Detect which cell encompasses the target text, then output its (X, Y) center coordinate. 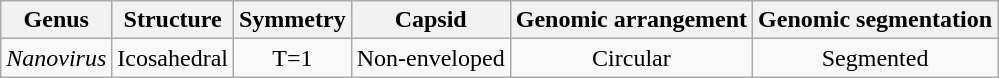
T=1 (292, 58)
Circular (631, 58)
Non-enveloped (430, 58)
Capsid (430, 20)
Symmetry (292, 20)
Genus (56, 20)
Icosahedral (173, 58)
Genomic segmentation (876, 20)
Genomic arrangement (631, 20)
Nanovirus (56, 58)
Segmented (876, 58)
Structure (173, 20)
